From the cell containing the given text, extract its center point as [x, y] coordinate. 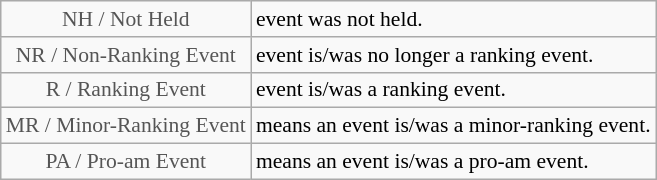
means an event is/was a minor-ranking event. [454, 126]
event was not held. [454, 19]
NR / Non-Ranking Event [126, 55]
means an event is/was a pro-am event. [454, 162]
PA / Pro-am Event [126, 162]
event is/was a ranking event. [454, 90]
NH / Not Held [126, 19]
R / Ranking Event [126, 90]
MR / Minor-Ranking Event [126, 126]
event is/was no longer a ranking event. [454, 55]
